Pinpoint the cell where the given text exists, returning its (x, y) midpoint coordinate. 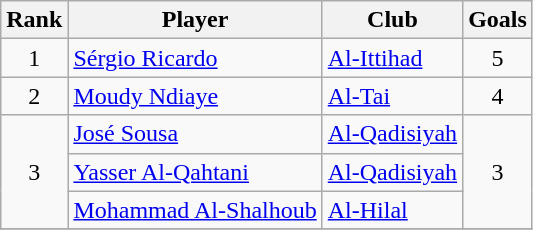
Moudy Ndiaye (195, 96)
4 (498, 96)
1 (34, 58)
Al-Hilal (392, 210)
Player (195, 20)
Goals (498, 20)
Mohammad Al-Shalhoub (195, 210)
Yasser Al-Qahtani (195, 172)
Club (392, 20)
Al-Tai (392, 96)
2 (34, 96)
Sérgio Ricardo (195, 58)
Al-Ittihad (392, 58)
José Sousa (195, 134)
5 (498, 58)
Rank (34, 20)
